Detect which cell encompasses the target text, then output its (X, Y) center coordinate. 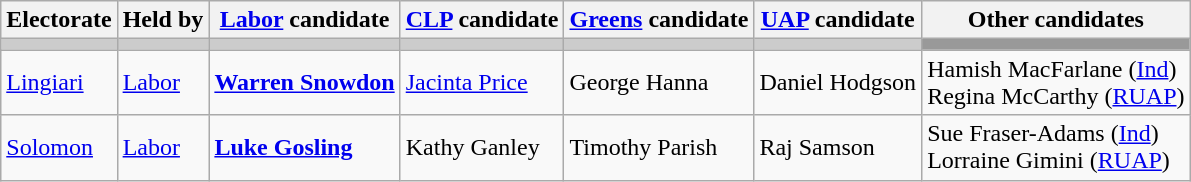
Sue Fraser-Adams (Ind)Lorraine Gimini (RUAP) (1056, 148)
Raj Samson (838, 148)
Lingiari (59, 82)
George Hanna (659, 82)
Solomon (59, 148)
Luke Gosling (304, 148)
Held by (163, 20)
Kathy Ganley (482, 148)
Warren Snowdon (304, 82)
Labor candidate (304, 20)
Hamish MacFarlane (Ind)Regina McCarthy (RUAP) (1056, 82)
Electorate (59, 20)
CLP candidate (482, 20)
UAP candidate (838, 20)
Daniel Hodgson (838, 82)
Greens candidate (659, 20)
Timothy Parish (659, 148)
Jacinta Price (482, 82)
Other candidates (1056, 20)
